Locate the cell with the specified text and output its (X, Y) center coordinate. 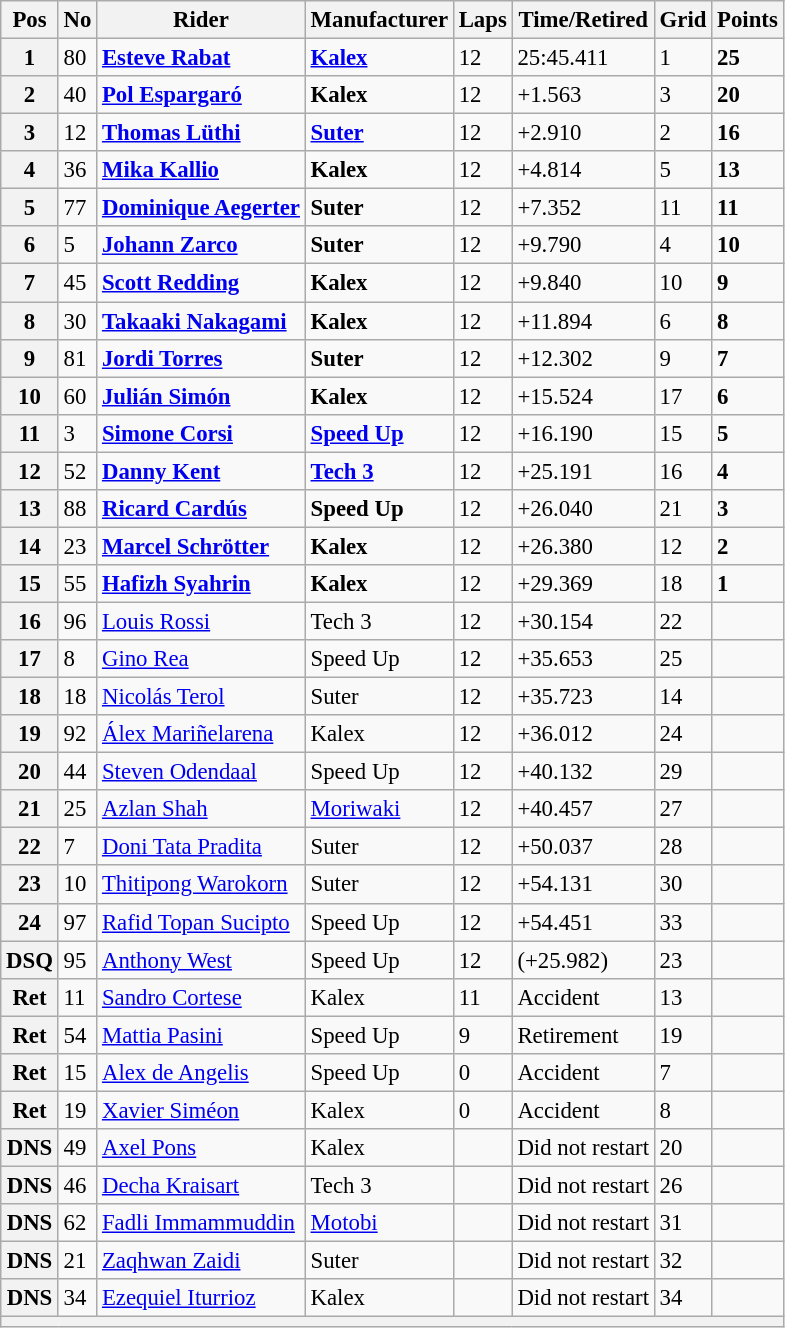
Fadli Immammuddin (202, 1223)
97 (77, 922)
Gino Rea (202, 659)
33 (682, 922)
27 (682, 809)
+35.653 (583, 659)
95 (77, 960)
Julián Simón (202, 396)
+54.131 (583, 885)
Esteve Rabat (202, 58)
Pol Espargaró (202, 95)
Dominique Aegerter (202, 208)
77 (77, 208)
Jordi Torres (202, 358)
+35.723 (583, 697)
Thomas Lüthi (202, 133)
Manufacturer (379, 20)
+40.457 (583, 809)
Simone Corsi (202, 433)
Alex de Angelis (202, 1073)
+2.910 (583, 133)
Thitipong Warokorn (202, 885)
Danny Kent (202, 471)
Motobi (379, 1223)
Louis Rossi (202, 621)
Xavier Siméon (202, 1110)
49 (77, 1148)
Marcel Schrötter (202, 546)
92 (77, 734)
Rider (202, 20)
+1.563 (583, 95)
+36.012 (583, 734)
Mattia Pasini (202, 1035)
+16.190 (583, 433)
+26.040 (583, 509)
+9.840 (583, 283)
Pos (30, 20)
+12.302 (583, 358)
+9.790 (583, 245)
+25.191 (583, 471)
Sandro Cortese (202, 997)
Points (748, 20)
Hafizh Syahrin (202, 584)
Ezequiel Iturrioz (202, 1298)
Axel Pons (202, 1148)
28 (682, 847)
Time/Retired (583, 20)
+40.132 (583, 772)
46 (77, 1185)
80 (77, 58)
Steven Odendaal (202, 772)
Zaqhwan Zaidi (202, 1261)
Johann Zarco (202, 245)
36 (77, 170)
62 (77, 1223)
Scott Redding (202, 283)
32 (682, 1261)
+7.352 (583, 208)
44 (77, 772)
96 (77, 621)
Rafid Topan Sucipto (202, 922)
31 (682, 1223)
DSQ (30, 960)
26 (682, 1185)
Decha Kraisart (202, 1185)
+54.451 (583, 922)
29 (682, 772)
+26.380 (583, 546)
Takaaki Nakagami (202, 321)
25:45.411 (583, 58)
(+25.982) (583, 960)
Ricard Cardús (202, 509)
+30.154 (583, 621)
88 (77, 509)
+15.524 (583, 396)
+29.369 (583, 584)
Álex Mariñelarena (202, 734)
No (77, 20)
+4.814 (583, 170)
60 (77, 396)
45 (77, 283)
Laps (482, 20)
Anthony West (202, 960)
Moriwaki (379, 809)
Grid (682, 20)
54 (77, 1035)
81 (77, 358)
+11.894 (583, 321)
40 (77, 95)
Mika Kallio (202, 170)
Retirement (583, 1035)
52 (77, 471)
55 (77, 584)
Nicolás Terol (202, 697)
Doni Tata Pradita (202, 847)
+50.037 (583, 847)
Azlan Shah (202, 809)
